Detect which cell encompasses the target text, then output its [X, Y] center coordinate. 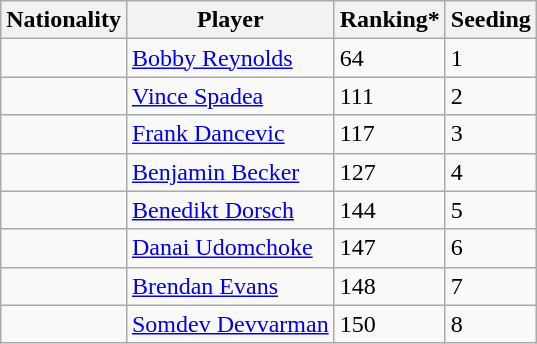
127 [390, 172]
7 [490, 286]
117 [390, 134]
150 [390, 324]
147 [390, 248]
Benjamin Becker [230, 172]
Somdev Devvarman [230, 324]
Danai Udomchoke [230, 248]
Bobby Reynolds [230, 58]
Seeding [490, 20]
Ranking* [390, 20]
1 [490, 58]
148 [390, 286]
Nationality [64, 20]
Brendan Evans [230, 286]
5 [490, 210]
Frank Dancevic [230, 134]
Player [230, 20]
64 [390, 58]
3 [490, 134]
144 [390, 210]
6 [490, 248]
4 [490, 172]
8 [490, 324]
Vince Spadea [230, 96]
2 [490, 96]
Benedikt Dorsch [230, 210]
111 [390, 96]
